Determine the [x, y] coordinate at the center of the cell enclosing the given text.  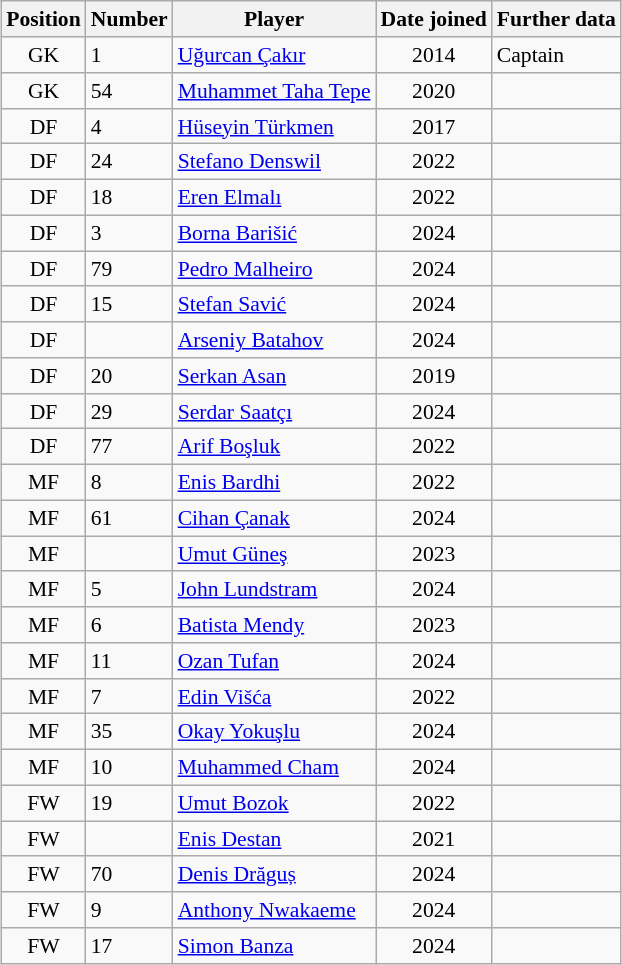
18 [130, 197]
Serdar Saatçı [274, 411]
19 [130, 803]
Enis Bardhi [274, 482]
Denis Drăguș [274, 874]
3 [130, 233]
Enis Destan [274, 839]
29 [130, 411]
10 [130, 767]
11 [130, 661]
Arif Boşluk [274, 447]
John Lundstram [274, 589]
Ozan Tufan [274, 661]
Umut Güneş [274, 554]
Number [130, 19]
2019 [434, 376]
Muhammed Cham [274, 767]
61 [130, 518]
6 [130, 625]
Captain [556, 55]
Serkan Asan [274, 376]
9 [130, 910]
4 [130, 126]
17 [130, 946]
15 [130, 304]
79 [130, 269]
2017 [434, 126]
54 [130, 91]
Further data [556, 19]
Stefano Denswil [274, 162]
Muhammet Taha Tepe [274, 91]
7 [130, 696]
Cihan Çanak [274, 518]
Batista Mendy [274, 625]
5 [130, 589]
Uğurcan Çakır [274, 55]
Eren Elmalı [274, 197]
8 [130, 482]
70 [130, 874]
2020 [434, 91]
Edin Višća [274, 696]
Position [43, 19]
Player [274, 19]
20 [130, 376]
2014 [434, 55]
Stefan Savić [274, 304]
24 [130, 162]
Okay Yokuşlu [274, 732]
Anthony Nwakaeme [274, 910]
Pedro Malheiro [274, 269]
2021 [434, 839]
77 [130, 447]
35 [130, 732]
Borna Barišić [274, 233]
Simon Banza [274, 946]
Umut Bozok [274, 803]
1 [130, 55]
Hüseyin Türkmen [274, 126]
Date joined [434, 19]
Arseniy Batahov [274, 340]
